From the cell containing the given text, extract its center point as (x, y) coordinate. 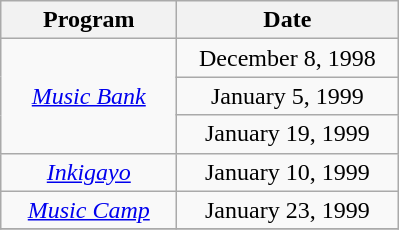
Inkigayo (89, 172)
Date (288, 20)
Music Bank (89, 96)
January 19, 1999 (288, 134)
January 5, 1999 (288, 96)
Music Camp (89, 210)
January 10, 1999 (288, 172)
December 8, 1998 (288, 58)
Program (89, 20)
January 23, 1999 (288, 210)
